Return (x, y) of the center of cell containing provided text 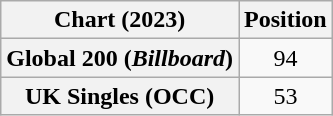
Global 200 (Billboard) (120, 58)
Position (285, 20)
UK Singles (OCC) (120, 96)
Chart (2023) (120, 20)
94 (285, 58)
53 (285, 96)
